Determine the (X, Y) coordinate at the center of the cell enclosing the given text.  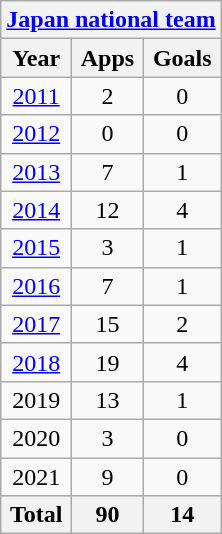
9 (108, 477)
19 (108, 362)
14 (182, 515)
Year (36, 58)
Goals (182, 58)
Japan national team (111, 20)
2015 (36, 248)
12 (108, 210)
2012 (36, 134)
15 (108, 324)
2018 (36, 362)
13 (108, 400)
2013 (36, 172)
2020 (36, 438)
2014 (36, 210)
90 (108, 515)
Total (36, 515)
2021 (36, 477)
2016 (36, 286)
2011 (36, 96)
2017 (36, 324)
2019 (36, 400)
Apps (108, 58)
